From the cell containing the given text, extract its center point as (x, y) coordinate. 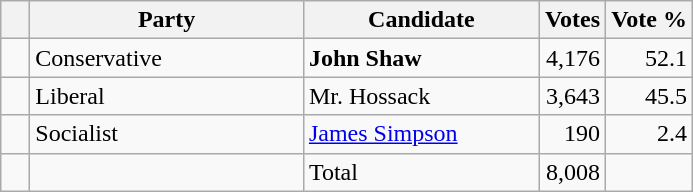
Votes (572, 20)
John Shaw (421, 58)
Liberal (167, 96)
Total (421, 172)
190 (572, 134)
Mr. Hossack (421, 96)
52.1 (650, 58)
8,008 (572, 172)
3,643 (572, 96)
Conservative (167, 58)
Vote % (650, 20)
45.5 (650, 96)
2.4 (650, 134)
Candidate (421, 20)
4,176 (572, 58)
James Simpson (421, 134)
Socialist (167, 134)
Party (167, 20)
